Return [X, Y] of the center of cell containing provided text 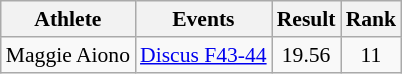
Events [204, 19]
Rank [372, 19]
Maggie Aiono [68, 55]
19.56 [306, 55]
Discus F43-44 [204, 55]
Athlete [68, 19]
11 [372, 55]
Result [306, 19]
